Detect which cell encompasses the target text, then output its (x, y) center coordinate. 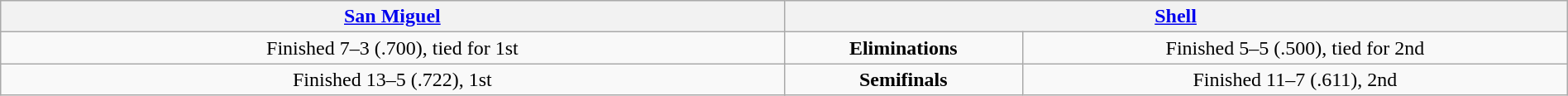
Eliminations (903, 48)
San Miguel (392, 17)
Semifinals (903, 79)
Finished 7–3 (.700), tied for 1st (392, 48)
Finished 5–5 (.500), tied for 2nd (1295, 48)
Shell (1176, 17)
Finished 13–5 (.722), 1st (392, 79)
Finished 11–7 (.611), 2nd (1295, 79)
